From the cell containing the given text, extract its center point as (x, y) coordinate. 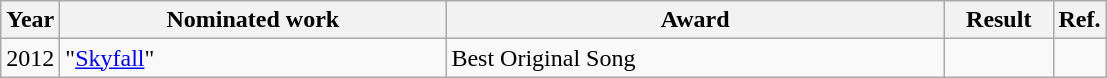
"Skyfall" (253, 58)
Best Original Song (696, 58)
2012 (30, 58)
Nominated work (253, 20)
Year (30, 20)
Award (696, 20)
Ref. (1080, 20)
Result (998, 20)
